Return (x, y) of the center of cell containing provided text 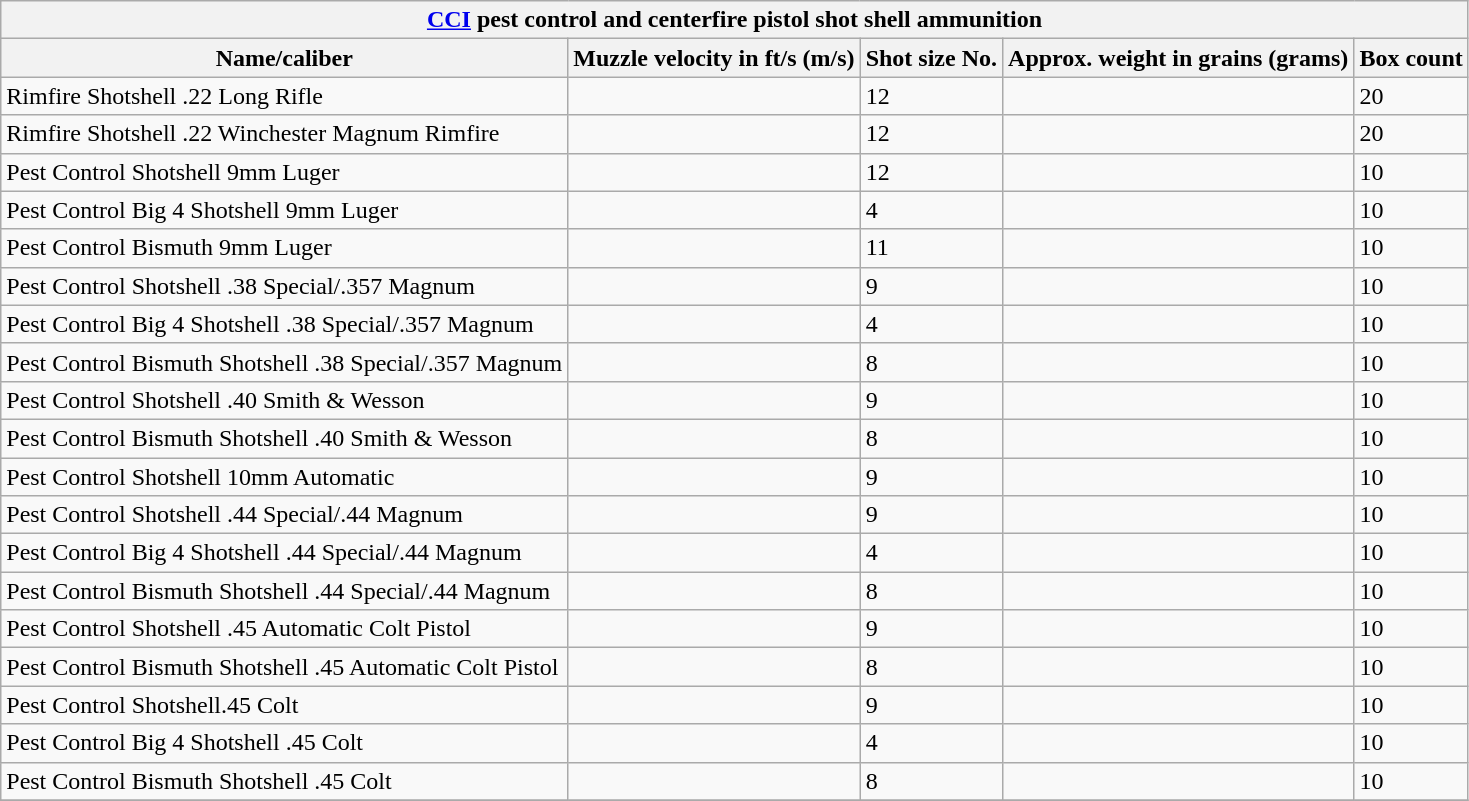
Pest Control Shotshell .38 Special/.357 Magnum (284, 286)
Pest Control Bismuth Shotshell .40 Smith & Wesson (284, 438)
11 (931, 248)
Pest Control Shotshell 9mm Luger (284, 172)
Pest Control Shotshell .40 Smith & Wesson (284, 400)
Pest Control Bismuth Shotshell .45 Automatic Colt Pistol (284, 667)
Pest Control Big 4 Shotshell 9mm Luger (284, 210)
Shot size No. (931, 58)
Pest Control Big 4 Shotshell .44 Special/.44 Magnum (284, 553)
Rimfire Shotshell .22 Winchester Magnum Rimfire (284, 134)
Pest Control Bismuth Shotshell .38 Special/.357 Magnum (284, 362)
Pest Control Shotshell.45 Colt (284, 705)
CCI pest control and centerfire pistol shot shell ammunition (735, 20)
Muzzle velocity in ft/s (m/s) (714, 58)
Approx. weight in grains (grams) (1178, 58)
Name/caliber (284, 58)
Pest Control Shotshell 10mm Automatic (284, 477)
Pest Control Bismuth 9mm Luger (284, 248)
Pest Control Bismuth Shotshell .45 Colt (284, 781)
Pest Control Big 4 Shotshell .45 Colt (284, 743)
Rimfire Shotshell .22 Long Rifle (284, 96)
Pest Control Big 4 Shotshell .38 Special/.357 Magnum (284, 324)
Pest Control Bismuth Shotshell .44 Special/.44 Magnum (284, 591)
Pest Control Shotshell .44 Special/.44 Magnum (284, 515)
Box count (1411, 58)
Pest Control Shotshell .45 Automatic Colt Pistol (284, 629)
